From the cell containing the given text, extract its center point as [X, Y] coordinate. 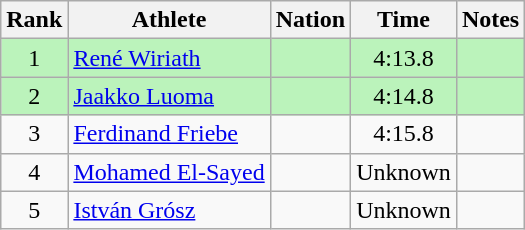
4:14.8 [404, 96]
Athlete [169, 20]
4:15.8 [404, 134]
Ferdinand Friebe [169, 134]
4:13.8 [404, 58]
3 [34, 134]
István Grósz [169, 210]
Jaakko Luoma [169, 96]
Nation [310, 20]
Mohamed El-Sayed [169, 172]
1 [34, 58]
René Wiriath [169, 58]
2 [34, 96]
4 [34, 172]
Notes [490, 20]
Time [404, 20]
Rank [34, 20]
5 [34, 210]
